Pinpoint the cell where the given text exists, returning its [X, Y] midpoint coordinate. 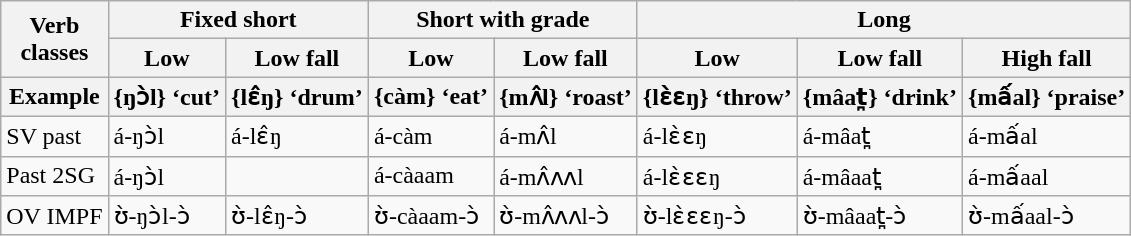
á-lɛ̂ŋ [298, 136]
ʊ̀-ŋɔ̀l-ɔ̀ [166, 216]
SV past [54, 136]
á-mấaal [1046, 176]
á-càm [430, 136]
{ŋɔ̀l} ‘cut’ [166, 97]
Past 2SG [54, 176]
{mâat̪} ‘drink’ [880, 97]
ʊ̀-lɛ̀ɛɛŋ-ɔ̀ [717, 216]
á-mâaat̪ [880, 176]
á-mâat̪ [880, 136]
Verbclasses [54, 39]
á-mấal [1046, 136]
ʊ̀-mấaal-ɔ̀ [1046, 216]
á-mʌ̂l [566, 136]
{càm} ‘eat’ [430, 97]
ʊ̀-càaam-ɔ̀ [430, 216]
Example [54, 97]
á-càaam [430, 176]
{lɛ̂ŋ} ‘drum’ [298, 97]
Short with grade [502, 20]
á-lɛ̀ɛɛŋ [717, 176]
High fall [1046, 58]
{lɛ̀ɛŋ} ‘throw’ [717, 97]
Fixed short [238, 20]
{mʌ̂l} ‘roast’ [566, 97]
ʊ̀-mʌ̂ʌʌl-ɔ̀ [566, 216]
OV IMPF [54, 216]
Long [884, 20]
á-lɛ̀ɛŋ [717, 136]
{mấal} ‘praise’ [1046, 97]
ʊ̀-mâaat̪-ɔ̀ [880, 216]
á-mʌ̂ʌʌl [566, 176]
ʊ̀-lɛ̂ŋ-ɔ̀ [298, 216]
